Provide the [x, y] coordinate of the cell's center where the given text is located.  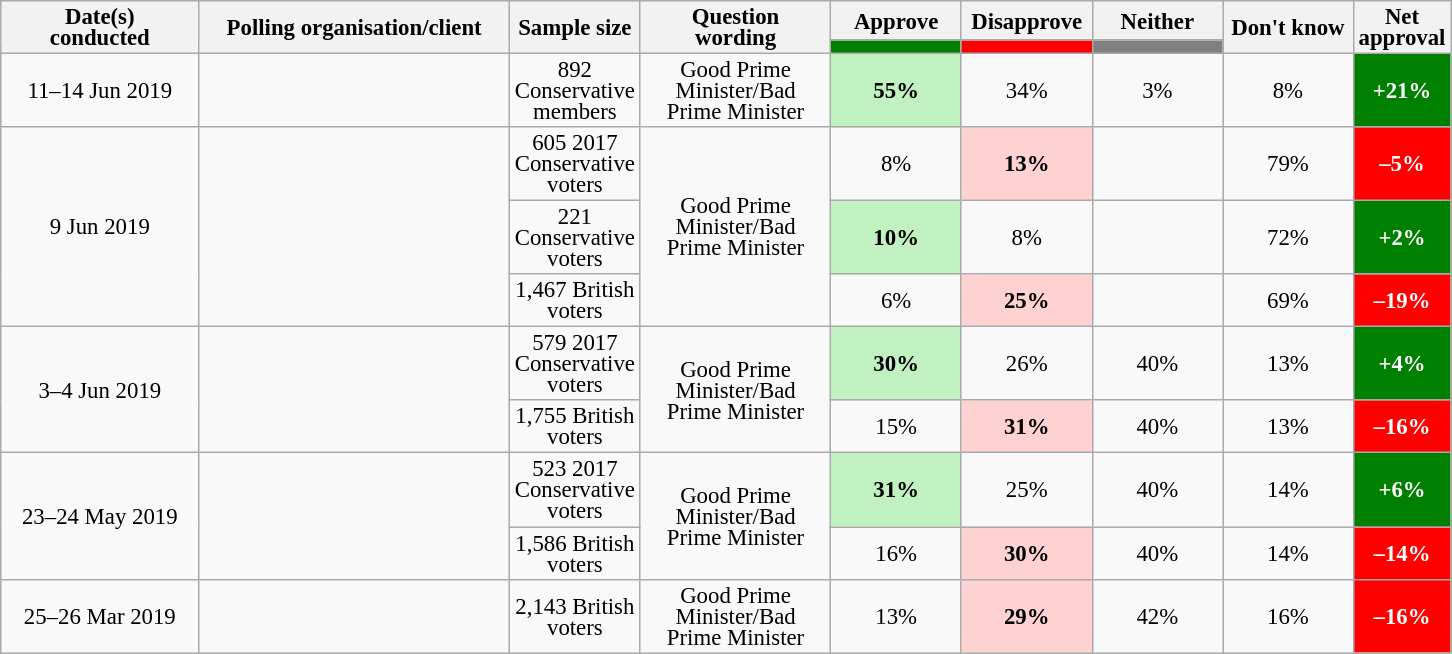
+21% [1402, 91]
1,755 British voters [574, 426]
–19% [1402, 300]
55% [896, 91]
605 2017 Conservative voters [574, 164]
+6% [1402, 490]
221 Conservative voters [574, 238]
25–26 Mar 2019 [100, 616]
Net approval [1402, 28]
Polling organisation/client [354, 28]
79% [1288, 164]
Don't know [1288, 28]
6% [896, 300]
+4% [1402, 364]
Disapprove [1026, 20]
29% [1026, 616]
26% [1026, 364]
Date(s)conducted [100, 28]
Neither [1158, 20]
–5% [1402, 164]
9 Jun 2019 [100, 227]
3–4 Jun 2019 [100, 390]
10% [896, 238]
72% [1288, 238]
+2% [1402, 238]
3% [1158, 91]
Approve [896, 20]
2,143 British voters [574, 616]
892 Conservative members [574, 91]
15% [896, 426]
34% [1026, 91]
69% [1288, 300]
1,586 British voters [574, 554]
1,467 British voters [574, 300]
523 2017 Conservative voters [574, 490]
–14% [1402, 554]
11–14 Jun 2019 [100, 91]
42% [1158, 616]
579 2017 Conservative voters [574, 364]
Questionwording [736, 28]
23–24 May 2019 [100, 516]
Sample size [574, 28]
